Pinpoint the cell where the given text exists, returning its [X, Y] midpoint coordinate. 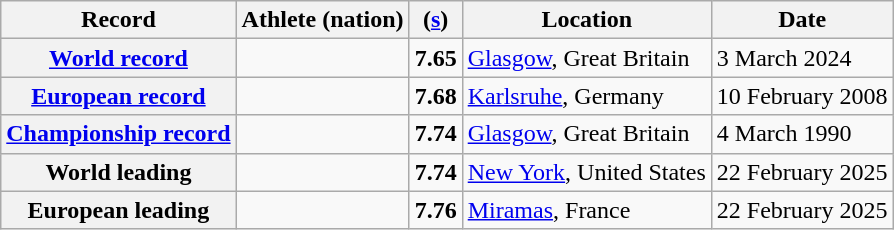
4 March 1990 [802, 134]
7.68 [436, 96]
Miramas, France [586, 210]
7.76 [436, 210]
World record [118, 58]
7.65 [436, 58]
Karlsruhe, Germany [586, 96]
Location [586, 20]
European leading [118, 210]
Championship record [118, 134]
New York, United States [586, 172]
(s) [436, 20]
Athlete (nation) [322, 20]
Record [118, 20]
3 March 2024 [802, 58]
European record [118, 96]
10 February 2008 [802, 96]
World leading [118, 172]
Date [802, 20]
